Detect which cell encompasses the target text, then output its (x, y) center coordinate. 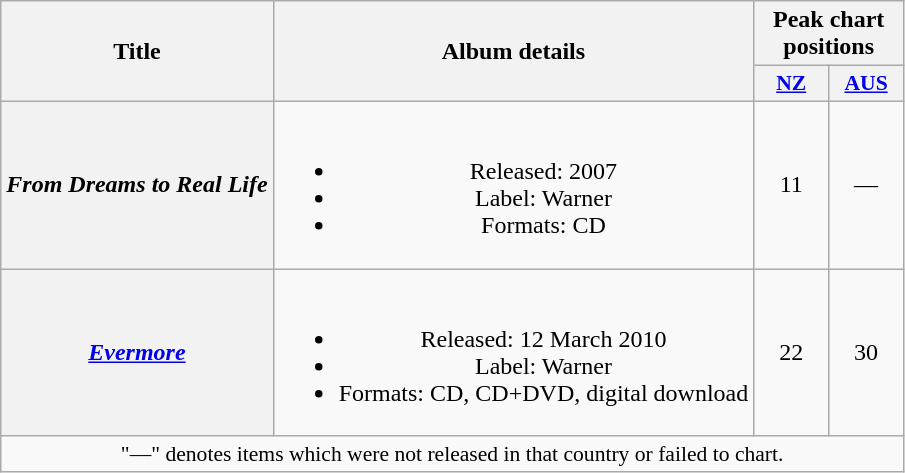
Album details (514, 52)
Title (137, 52)
Released: 2007 Label: WarnerFormats: CD (514, 184)
Released: 12 March 2010 Label: WarnerFormats: CD, CD+DVD, digital download (514, 352)
"—" denotes items which were not released in that country or failed to chart. (452, 454)
22 (792, 352)
NZ (792, 84)
Evermore (137, 352)
11 (792, 184)
From Dreams to Real Life (137, 184)
Peak chart positions (829, 34)
AUS (866, 84)
— (866, 184)
30 (866, 352)
